Return (x, y) of the center of cell containing provided text 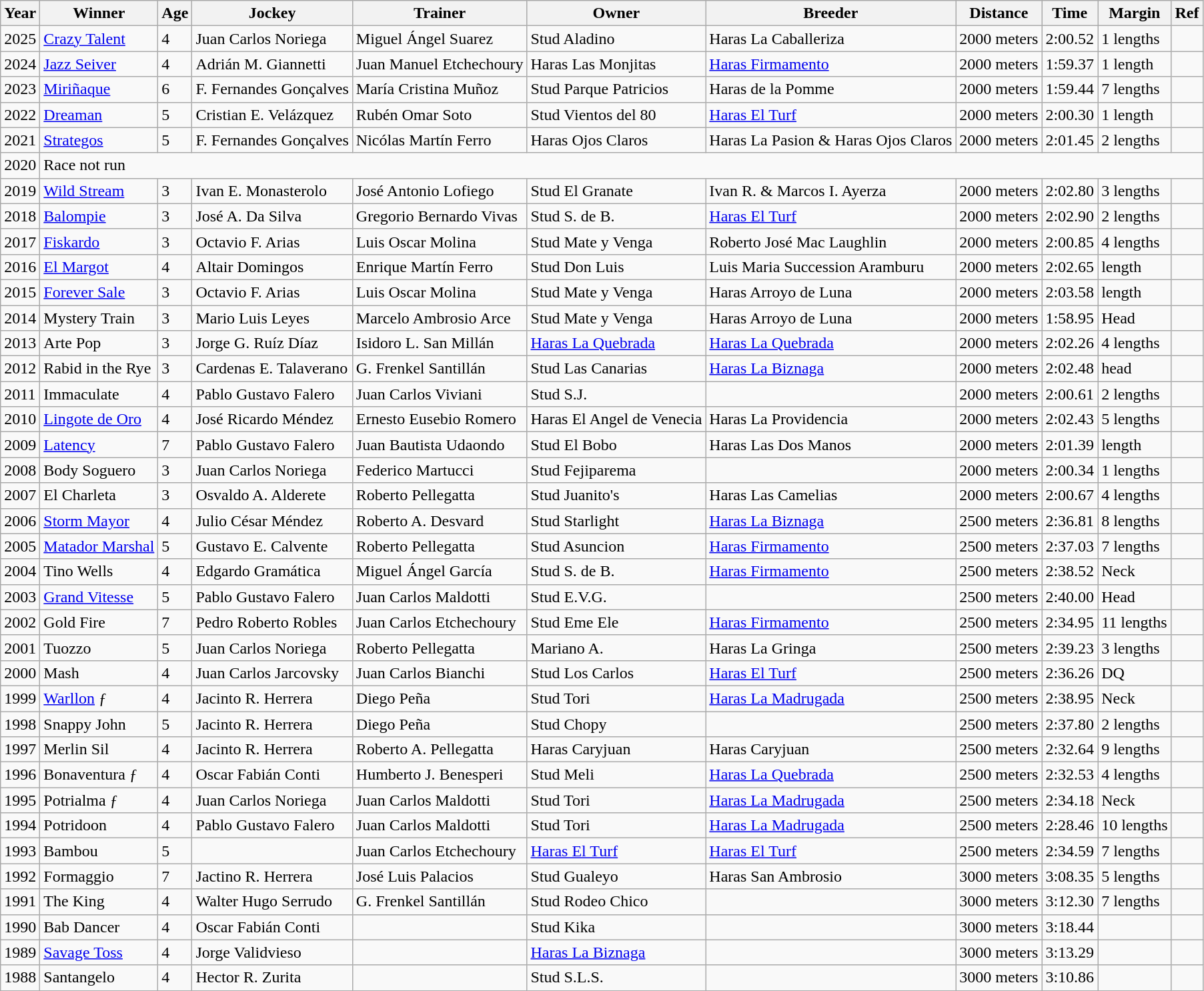
Wild Stream (99, 191)
1998 (20, 724)
Stud Los Carlos (616, 673)
Stud Gualeyo (616, 876)
2012 (20, 369)
2025 (20, 39)
Roberto José Mac Laughlin (831, 241)
3:08.35 (1070, 876)
Julio César Méndez (272, 521)
Mash (99, 673)
1991 (20, 902)
Tuozzo (99, 648)
Haras El Angel de Venecia (616, 419)
Grand Vitesse (99, 597)
Gustavo E. Calvente (272, 546)
2020 (20, 165)
Mystery Train (99, 318)
Ref (1187, 13)
Savage Toss (99, 952)
Breeder (831, 13)
2:03.58 (1070, 292)
2:32.53 (1070, 775)
Stud Rodeo Chico (616, 902)
2:39.23 (1070, 648)
Owner (616, 13)
Haras La Providencia (831, 419)
2002 (20, 622)
Stud Eme Ele (616, 622)
2017 (20, 241)
2008 (20, 470)
Stud E.V.G. (616, 597)
Marcelo Ambrosio Arce (440, 318)
Ivan E. Monasterolo (272, 191)
2004 (20, 572)
Haras La Pasion & Haras Ojos Claros (831, 140)
Jazz Seiver (99, 64)
El Margot (99, 267)
José Luis Palacios (440, 876)
Arte Pop (99, 343)
head (1135, 369)
2003 (20, 597)
Ernesto Eusebio Romero (440, 419)
Immaculate (99, 394)
Year (20, 13)
Haras La Gringa (831, 648)
Time (1070, 13)
Strategos (99, 140)
El Charleta (99, 495)
Formaggio (99, 876)
María Cristina Muñoz (440, 89)
2014 (20, 318)
Walter Hugo Serrudo (272, 902)
Haras Ojos Claros (616, 140)
2018 (20, 216)
2001 (20, 648)
Stud El Bobo (616, 445)
Stud Asuncion (616, 546)
1:59.37 (1070, 64)
2:02.90 (1070, 216)
Haras de la Pomme (831, 89)
10 lengths (1135, 826)
Miguel Ángel García (440, 572)
2:00.85 (1070, 241)
Bab Dancer (99, 927)
Nicólas Martín Ferro (440, 140)
Stud S.J. (616, 394)
2:02.65 (1070, 267)
2:00.30 (1070, 115)
Potridoon (99, 826)
Stud Chopy (616, 724)
Winner (99, 13)
2015 (20, 292)
Stud El Granate (616, 191)
2024 (20, 64)
2:38.95 (1070, 698)
José Ricardo Méndez (272, 419)
Latency (99, 445)
Trainer (440, 13)
Roberto A. Pellegatta (440, 750)
Dreaman (99, 115)
Haras Las Dos Manos (831, 445)
9 lengths (1135, 750)
Gold Fire (99, 622)
Miguel Ángel Suarez (440, 39)
Mario Luis Leyes (272, 318)
2:40.00 (1070, 597)
Miriñaque (99, 89)
1997 (20, 750)
1992 (20, 876)
2:28.46 (1070, 826)
3:12.30 (1070, 902)
Gregorio Bernardo Vivas (440, 216)
Federico Martucci (440, 470)
Stud Juanito's (616, 495)
Santangelo (99, 978)
Balompie (99, 216)
Stud Starlight (616, 521)
2013 (20, 343)
Juan Manuel Etchechoury (440, 64)
Jorge Validvieso (272, 952)
Stud Parque Patricios (616, 89)
2:36.81 (1070, 521)
Haras Las Camelias (831, 495)
2:02.26 (1070, 343)
6 (175, 89)
2:00.52 (1070, 39)
2:00.34 (1070, 470)
Matador Marshal (99, 546)
Rubén Omar Soto (440, 115)
1996 (20, 775)
The King (99, 902)
Merlin Sil (99, 750)
José A. Da Silva (272, 216)
Potrialma ƒ (99, 800)
1989 (20, 952)
2:01.39 (1070, 445)
Tino Wells (99, 572)
Ivan R. & Marcos I. Ayerza (831, 191)
Altair Domingos (272, 267)
Haras Las Monjitas (616, 64)
2:37.80 (1070, 724)
Luis Maria Succession Aramburu (831, 267)
2:00.67 (1070, 495)
2010 (20, 419)
2:02.43 (1070, 419)
Storm Mayor (99, 521)
2000 (20, 673)
1994 (20, 826)
Stud Don Luis (616, 267)
2:38.52 (1070, 572)
2022 (20, 115)
Crazy Talent (99, 39)
3:13.29 (1070, 952)
3:18.44 (1070, 927)
Pedro Roberto Robles (272, 622)
2:02.48 (1070, 369)
Humberto J. Benesperi (440, 775)
Lingote de Oro (99, 419)
2:36.26 (1070, 673)
2021 (20, 140)
2:01.45 (1070, 140)
Juan Carlos Viviani (440, 394)
Stud Fejiparema (616, 470)
Juan Carlos Bianchi (440, 673)
2009 (20, 445)
2016 (20, 267)
Snappy John (99, 724)
11 lengths (1135, 622)
Rabid in the Rye (99, 369)
Margin (1135, 13)
2:34.18 (1070, 800)
2005 (20, 546)
Hector R. Zurita (272, 978)
3:10.86 (1070, 978)
Stud Meli (616, 775)
Adrián M. Giannetti (272, 64)
1988 (20, 978)
1999 (20, 698)
Stud Vientos del 80 (616, 115)
Warllon ƒ (99, 698)
Juan Carlos Jarcovsky (272, 673)
Forever Sale (99, 292)
Mariano A. (616, 648)
Jorge G. Ruíz Díaz (272, 343)
2011 (20, 394)
Enrique Martín Ferro (440, 267)
2007 (20, 495)
2:32.64 (1070, 750)
1993 (20, 851)
José Antonio Lofiego (440, 191)
Cardenas E. Talaverano (272, 369)
Roberto A. Desvard (440, 521)
2:37.03 (1070, 546)
Body Soguero (99, 470)
8 lengths (1135, 521)
Bonaventura ƒ (99, 775)
Distance (999, 13)
2:02.80 (1070, 191)
2006 (20, 521)
Bambou (99, 851)
Race not run (622, 165)
2:34.95 (1070, 622)
Stud S.L.S. (616, 978)
2:34.59 (1070, 851)
Edgardo Gramática (272, 572)
Stud Aladino (616, 39)
Jockey (272, 13)
Haras La Caballeriza (831, 39)
DQ (1135, 673)
Haras San Ambrosio (831, 876)
Cristian E. Velázquez (272, 115)
2019 (20, 191)
Age (175, 13)
1:58.95 (1070, 318)
1995 (20, 800)
Isidoro L. San Millán (440, 343)
Juan Bautista Udaondo (440, 445)
1:59.44 (1070, 89)
1990 (20, 927)
Jactino R. Herrera (272, 876)
Stud Kika (616, 927)
Osvaldo A. Alderete (272, 495)
Stud Las Canarias (616, 369)
2:00.61 (1070, 394)
Fiskardo (99, 241)
2023 (20, 89)
